For the text-containing cell, return its midpoint in [X, Y] coordinate format. 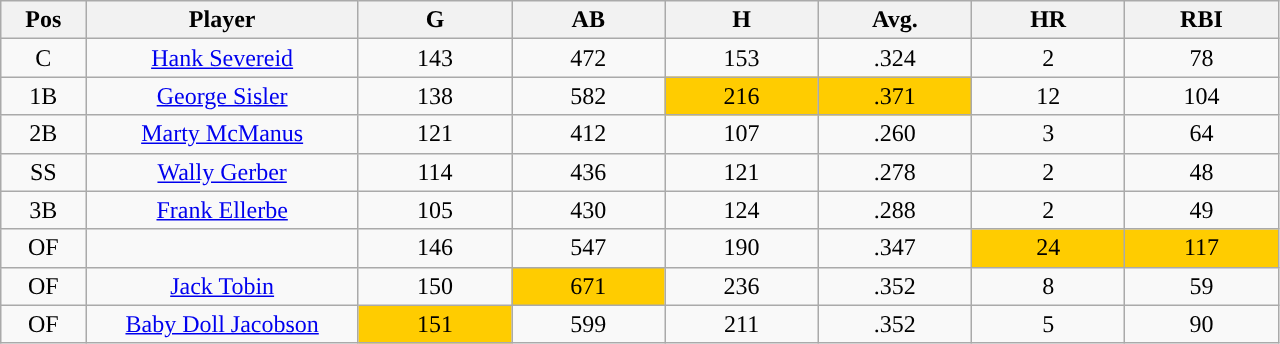
George Sisler [222, 96]
12 [1048, 96]
Jack Tobin [222, 286]
C [44, 58]
64 [1202, 134]
24 [1048, 248]
153 [742, 58]
90 [1202, 324]
436 [588, 172]
Pos [44, 20]
48 [1202, 172]
.288 [894, 210]
151 [434, 324]
412 [588, 134]
78 [1202, 58]
2B [44, 134]
472 [588, 58]
AB [588, 20]
1B [44, 96]
143 [434, 58]
8 [1048, 286]
Wally Gerber [222, 172]
105 [434, 210]
216 [742, 96]
HR [1048, 20]
G [434, 20]
.371 [894, 96]
RBI [1202, 20]
.278 [894, 172]
150 [434, 286]
Player [222, 20]
547 [588, 248]
Avg. [894, 20]
236 [742, 286]
3 [1048, 134]
430 [588, 210]
211 [742, 324]
117 [1202, 248]
3B [44, 210]
.347 [894, 248]
H [742, 20]
104 [1202, 96]
146 [434, 248]
.260 [894, 134]
582 [588, 96]
Frank Ellerbe [222, 210]
5 [1048, 324]
190 [742, 248]
124 [742, 210]
Baby Doll Jacobson [222, 324]
SS [44, 172]
.324 [894, 58]
49 [1202, 210]
599 [588, 324]
107 [742, 134]
114 [434, 172]
Hank Severeid [222, 58]
671 [588, 286]
Marty McManus [222, 134]
59 [1202, 286]
138 [434, 96]
